From the cell containing the given text, extract its center point as (x, y) coordinate. 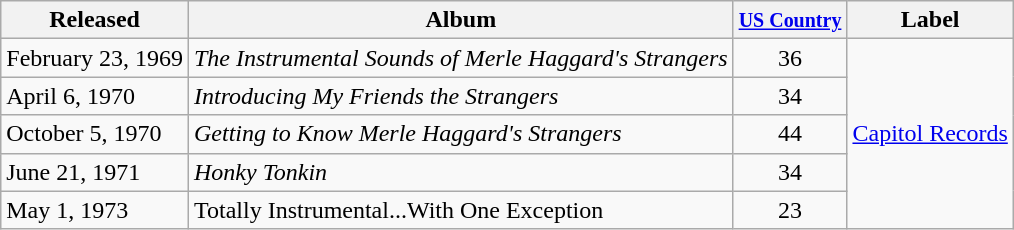
May 1, 1973 (95, 210)
Capitol Records (930, 134)
October 5, 1970 (95, 134)
Label (930, 20)
February 23, 1969 (95, 58)
April 6, 1970 (95, 96)
23 (790, 210)
Totally Instrumental...With One Exception (460, 210)
Getting to Know Merle Haggard's Strangers (460, 134)
Album (460, 20)
Introducing My Friends the Strangers (460, 96)
44 (790, 134)
Honky Tonkin (460, 172)
The Instrumental Sounds of Merle Haggard's Strangers (460, 58)
June 21, 1971 (95, 172)
US Country (790, 20)
36 (790, 58)
Released (95, 20)
